Return [X, Y] of the center of cell containing provided text 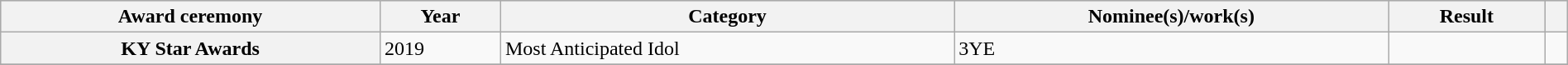
KY Star Awards [190, 48]
2019 [440, 48]
Result [1467, 17]
Category [727, 17]
Award ceremony [190, 17]
Nominee(s)/work(s) [1171, 17]
Most Anticipated Idol [727, 48]
Year [440, 17]
3YE [1171, 48]
